Search for the cell housing the specified text and yield its [x, y] center coordinate. 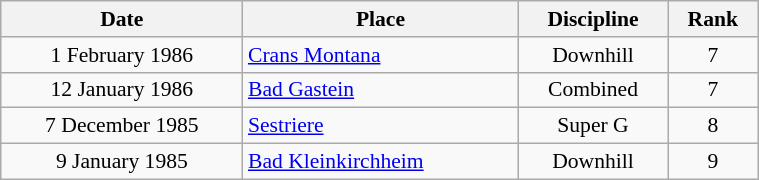
Discipline [593, 19]
Date [122, 19]
Sestriere [380, 126]
9 January 1985 [122, 162]
Bad Gastein [380, 90]
Place [380, 19]
Crans Montana [380, 55]
Combined [593, 90]
9 [713, 162]
7 December 1985 [122, 126]
Rank [713, 19]
8 [713, 126]
Super G [593, 126]
Bad Kleinkirchheim [380, 162]
12 January 1986 [122, 90]
1 February 1986 [122, 55]
